Output the [X, Y] coordinate of the center of the cell containing the given text.  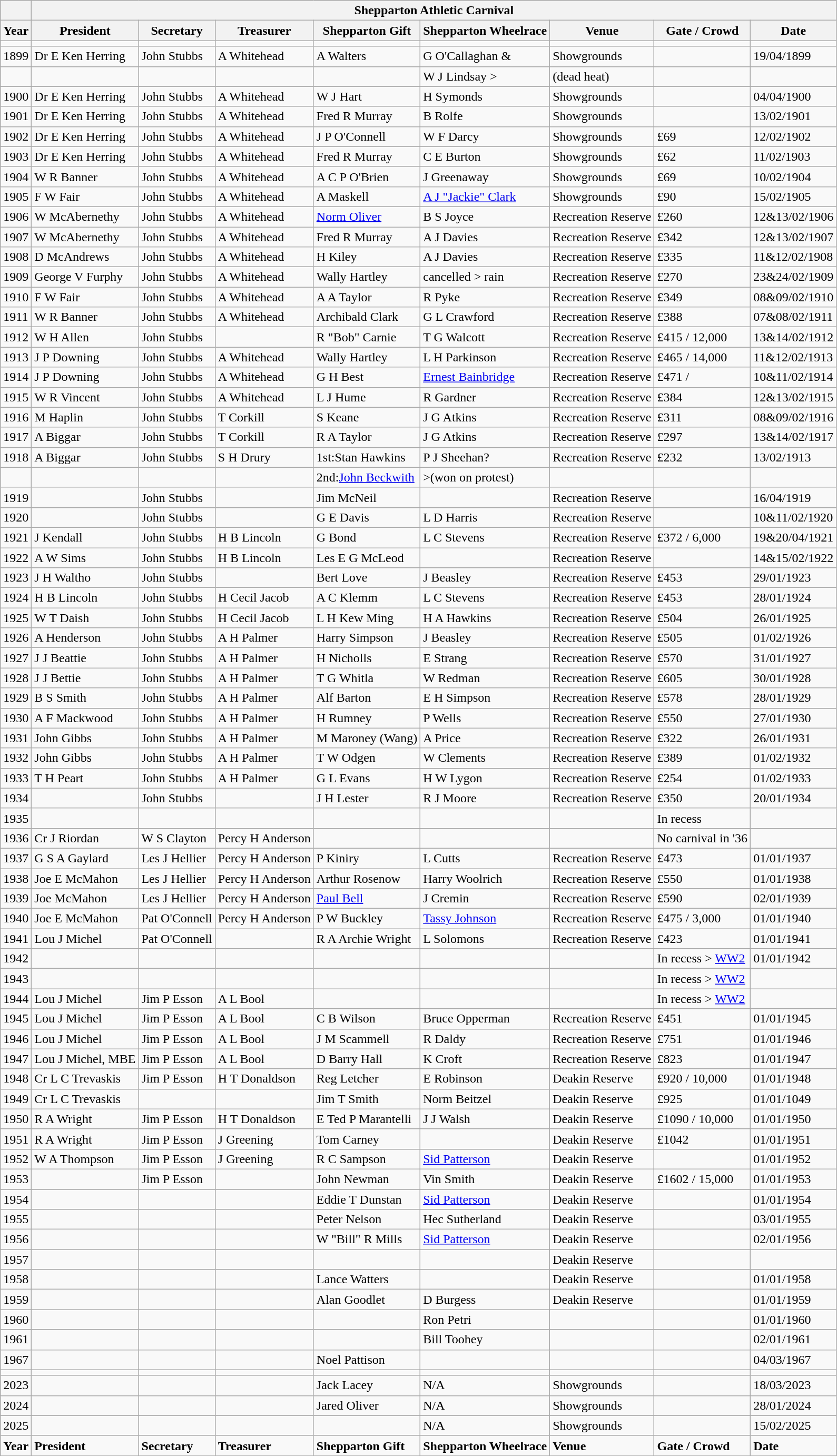
1938 [16, 878]
1904 [16, 176]
1931 [16, 738]
J J Beattie [85, 658]
23&24/02/1909 [793, 277]
28/01/2024 [793, 1405]
28/01/1929 [793, 698]
W "Bill" R Mills [367, 1239]
P Kiniry [367, 858]
R A Taylor [367, 437]
Reg Letcher [367, 1079]
13/02/1913 [793, 457]
Ron Petri [485, 1320]
01/01/1958 [793, 1280]
W Clements [485, 758]
C B Wilson [367, 1019]
Jim McNeil [367, 497]
£1042 [703, 1139]
Arthur Rosenow [367, 878]
G O'Callaghan & [485, 56]
S H Drury [264, 457]
1899 [16, 56]
Tassy Johnson [485, 919]
D McAndrews [85, 257]
(dead heat) [602, 76]
T W Odgen [367, 758]
1914 [16, 377]
1960 [16, 1320]
Les E G McLeod [367, 558]
27/01/1930 [793, 718]
1967 [16, 1360]
19&20/04/1921 [793, 537]
£1602 / 15,000 [703, 1179]
£232 [703, 457]
J J Walsh [485, 1119]
1947 [16, 1059]
Archibald Clark [367, 317]
16/04/1919 [793, 497]
Jim T Smith [367, 1099]
1952 [16, 1159]
01/01/1960 [793, 1320]
A Henderson [85, 638]
A C Klemm [367, 598]
L Solomons [485, 939]
1st:Stan Hawkins [367, 457]
£389 [703, 758]
1923 [16, 578]
01/02/1932 [793, 758]
1945 [16, 1019]
A A Taylor [367, 297]
R J Moore [485, 798]
In recess [703, 818]
2025 [16, 1425]
A W Sims [85, 558]
Paul Bell [367, 899]
£254 [703, 778]
Cr J Riordan [85, 838]
01/01/1948 [793, 1079]
£823 [703, 1059]
Norm Beitzel [485, 1099]
1930 [16, 718]
1926 [16, 638]
1922 [16, 558]
1910 [16, 297]
Bruce Opperman [485, 1019]
£465 / 14,000 [703, 357]
1924 [16, 598]
A Price [485, 738]
07&08/02/1911 [793, 317]
01/01/1951 [793, 1139]
E Strang [485, 658]
>(won on protest) [485, 477]
1958 [16, 1280]
1957 [16, 1260]
13&14/02/1912 [793, 337]
12&13/02/1906 [793, 217]
B Rolfe [485, 116]
1933 [16, 778]
1925 [16, 618]
£423 [703, 939]
G H Best [367, 377]
B S Joyce [485, 217]
01/01/1945 [793, 1019]
J Cremin [485, 899]
15/02/2025 [793, 1425]
13/02/1901 [793, 116]
John Newman [367, 1179]
03/01/1955 [793, 1219]
1934 [16, 798]
01/01/1947 [793, 1059]
£350 [703, 798]
M Haplin [85, 417]
£335 [703, 257]
S Keane [367, 417]
Vin Smith [485, 1179]
01/02/1933 [793, 778]
£451 [703, 1019]
P J Sheehan? [485, 457]
1911 [16, 317]
G L Crawford [485, 317]
cancelled > rain [485, 277]
L H Kew Ming [367, 618]
Shepparton Athletic Carnival [434, 11]
£270 [703, 277]
£297 [703, 437]
T H Peart [85, 778]
D Barry Hall [367, 1059]
W Redman [485, 678]
1940 [16, 919]
13&14/02/1917 [793, 437]
02/01/1961 [793, 1340]
L H Parkinson [485, 357]
T G Walcott [485, 337]
R C Sampson [367, 1159]
04/03/1967 [793, 1360]
A Maskell [367, 196]
G L Evans [367, 778]
£90 [703, 196]
L Cutts [485, 858]
£578 [703, 698]
1929 [16, 698]
Bert Love [367, 578]
1921 [16, 537]
£342 [703, 237]
£349 [703, 297]
2024 [16, 1405]
C E Burton [485, 156]
01/01/1940 [793, 919]
1913 [16, 357]
£62 [703, 156]
Eddie T Dunstan [367, 1199]
1937 [16, 858]
D Burgess [485, 1300]
£505 [703, 638]
01/01/1049 [793, 1099]
J Greenaway [485, 176]
H Kiley [367, 257]
1941 [16, 939]
T G Whitla [367, 678]
J P O'Connell [367, 136]
£471 / [703, 377]
J Kendall [85, 537]
2023 [16, 1385]
11/02/1903 [793, 156]
1900 [16, 96]
1949 [16, 1099]
1906 [16, 217]
12/02/1902 [793, 136]
1961 [16, 1340]
Alf Barton [367, 698]
1909 [16, 277]
01/01/1953 [793, 1179]
1915 [16, 397]
1908 [16, 257]
B S Smith [85, 698]
1942 [16, 959]
26/01/1931 [793, 738]
1939 [16, 899]
2nd:John Beckwith [367, 477]
Lou J Michel, MBE [85, 1059]
26/01/1925 [793, 618]
1944 [16, 999]
£475 / 3,000 [703, 919]
11&12/02/1913 [793, 357]
Harry Woolrich [485, 878]
Lance Watters [367, 1280]
W J Hart [367, 96]
H Nicholls [367, 658]
01/01/1942 [793, 959]
1950 [16, 1119]
31/01/1927 [793, 658]
01/01/1946 [793, 1039]
£388 [703, 317]
1943 [16, 979]
J H Lester [367, 798]
29/01/1923 [793, 578]
J M Scammell [367, 1039]
Noel Pattison [367, 1360]
£925 [703, 1099]
A C P O'Brien [367, 176]
1916 [16, 417]
1928 [16, 678]
Jared Oliver [367, 1405]
10&11/02/1920 [793, 517]
£504 [703, 618]
01/01/1937 [793, 858]
A J "Jackie" Clark [485, 196]
R Gardner [485, 397]
H W Lygon [485, 778]
Bill Toohey [485, 1340]
£920 / 10,000 [703, 1079]
W J Lindsay > [485, 76]
£372 / 6,000 [703, 537]
1946 [16, 1039]
L D Harris [485, 517]
02/01/1956 [793, 1239]
£384 [703, 397]
Ernest Bainbridge [485, 377]
Harry Simpson [367, 638]
£751 [703, 1039]
1932 [16, 758]
£1090 / 10,000 [703, 1119]
£415 / 12,000 [703, 337]
H Symonds [485, 96]
K Croft [485, 1059]
Alan Goodlet [367, 1300]
W T Daish [85, 618]
28/01/1924 [793, 598]
Hec Sutherland [485, 1219]
E H Simpson [485, 698]
£605 [703, 678]
A Walters [367, 56]
R Pyke [485, 297]
M Maroney (Wang) [367, 738]
1948 [16, 1079]
12&13/02/1907 [793, 237]
P W Buckley [367, 919]
W H Allen [85, 337]
R A Archie Wright [367, 939]
19/04/1899 [793, 56]
H Rumney [367, 718]
1918 [16, 457]
G S A Gaylard [85, 858]
02/01/1939 [793, 899]
W S Clayton [177, 838]
E Robinson [485, 1079]
04/04/1900 [793, 96]
Tom Carney [367, 1139]
J H Waltho [85, 578]
12&13/02/1915 [793, 397]
1905 [16, 196]
1953 [16, 1179]
1959 [16, 1300]
J J Bettie [85, 678]
1902 [16, 136]
1927 [16, 658]
1907 [16, 237]
W A Thompson [85, 1159]
01/01/1950 [793, 1119]
14&15/02/1922 [793, 558]
£570 [703, 658]
£590 [703, 899]
01/02/1926 [793, 638]
Norm Oliver [367, 217]
08&09/02/1910 [793, 297]
01/01/1959 [793, 1300]
01/01/1941 [793, 939]
1955 [16, 1219]
L J Hume [367, 397]
Jack Lacey [367, 1385]
01/01/1938 [793, 878]
1917 [16, 437]
1912 [16, 337]
Joe McMahon [85, 899]
1956 [16, 1239]
£311 [703, 417]
01/01/1954 [793, 1199]
01/01/1952 [793, 1159]
20/01/1934 [793, 798]
1935 [16, 818]
Peter Nelson [367, 1219]
1901 [16, 116]
15/02/1905 [793, 196]
W F Darcy [485, 136]
E Ted P Marantelli [367, 1119]
10/02/1904 [793, 176]
30/01/1928 [793, 678]
1951 [16, 1139]
1936 [16, 838]
11&12/02/1908 [793, 257]
1954 [16, 1199]
1920 [16, 517]
£473 [703, 858]
No carnival in '36 [703, 838]
10&11/02/1914 [793, 377]
1903 [16, 156]
A F Mackwood [85, 718]
P Wells [485, 718]
18/03/2023 [793, 1385]
£322 [703, 738]
H A Hawkins [485, 618]
£260 [703, 217]
G E Davis [367, 517]
W R Vincent [85, 397]
1919 [16, 497]
R "Bob" Carnie [367, 337]
R Daldy [485, 1039]
G Bond [367, 537]
George V Furphy [85, 277]
08&09/02/1916 [793, 417]
